Output the [x, y] coordinate of the center of the cell containing the given text.  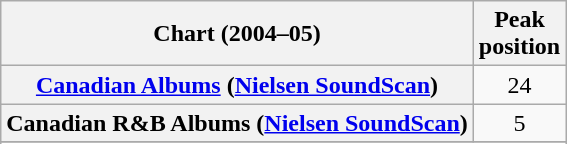
Peakposition [519, 34]
Canadian Albums (Nielsen SoundScan) [238, 85]
5 [519, 123]
Chart (2004–05) [238, 34]
Canadian R&B Albums (Nielsen SoundScan) [238, 123]
24 [519, 85]
